Find where the given text appears and provide that cell's center as [x, y] coordinate. 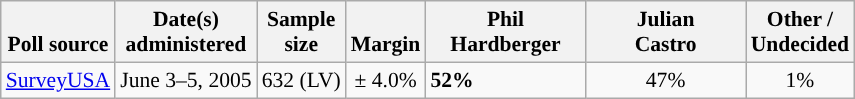
632 (LV) [302, 80]
1% [800, 80]
52% [505, 80]
± 4.0% [386, 80]
Samplesize [302, 32]
June 3–5, 2005 [186, 80]
Other /Undecided [800, 32]
PhilHardberger [505, 32]
Date(s)administered [186, 32]
47% [666, 80]
Margin [386, 32]
Poll source [58, 32]
SurveyUSA [58, 80]
JulianCastro [666, 32]
